For the text-containing cell, return its midpoint in (X, Y) coordinate format. 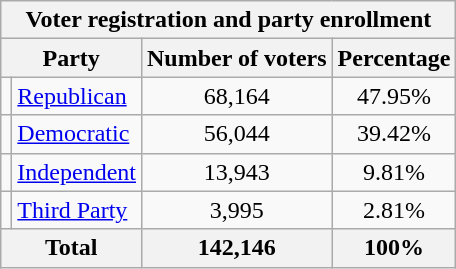
3,995 (236, 210)
47.95% (394, 96)
Number of voters (236, 58)
100% (394, 248)
Republican (77, 96)
Independent (77, 172)
142,146 (236, 248)
Party (72, 58)
Voter registration and party enrollment (228, 20)
Third Party (77, 210)
56,044 (236, 134)
Percentage (394, 58)
68,164 (236, 96)
13,943 (236, 172)
Democratic (77, 134)
Total (72, 248)
9.81% (394, 172)
39.42% (394, 134)
2.81% (394, 210)
